Pinpoint the cell where the given text exists, returning its [x, y] midpoint coordinate. 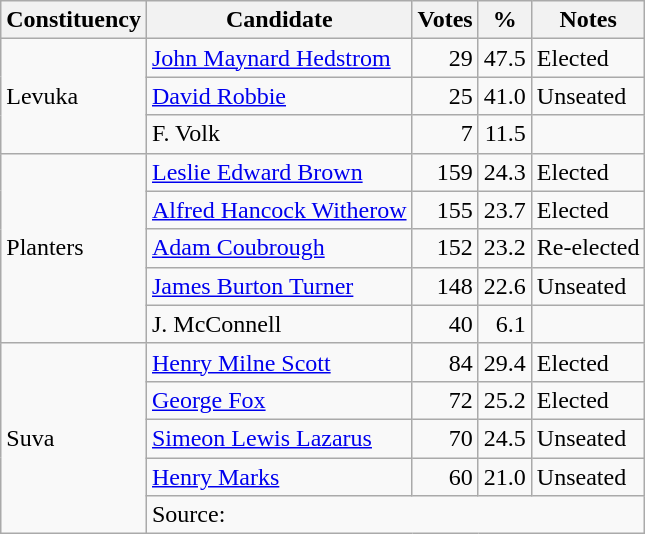
47.5 [504, 58]
41.0 [504, 96]
29 [445, 58]
Re-elected [588, 248]
25 [445, 96]
29.4 [504, 362]
24.5 [504, 438]
George Fox [279, 400]
Alfred Hancock Witherow [279, 210]
148 [445, 286]
James Burton Turner [279, 286]
7 [445, 134]
24.3 [504, 172]
Notes [588, 20]
6.1 [504, 324]
Henry Marks [279, 477]
22.6 [504, 286]
155 [445, 210]
72 [445, 400]
Votes [445, 20]
84 [445, 362]
John Maynard Hedstrom [279, 58]
Simeon Lewis Lazarus [279, 438]
Source: [395, 515]
Constituency [74, 20]
David Robbie [279, 96]
Adam Coubrough [279, 248]
Planters [74, 248]
159 [445, 172]
Leslie Edward Brown [279, 172]
23.2 [504, 248]
23.7 [504, 210]
152 [445, 248]
Levuka [74, 96]
40 [445, 324]
11.5 [504, 134]
60 [445, 477]
Suva [74, 438]
70 [445, 438]
Henry Milne Scott [279, 362]
% [504, 20]
Candidate [279, 20]
21.0 [504, 477]
25.2 [504, 400]
J. McConnell [279, 324]
F. Volk [279, 134]
